Return (X, Y) of the center of cell containing provided text 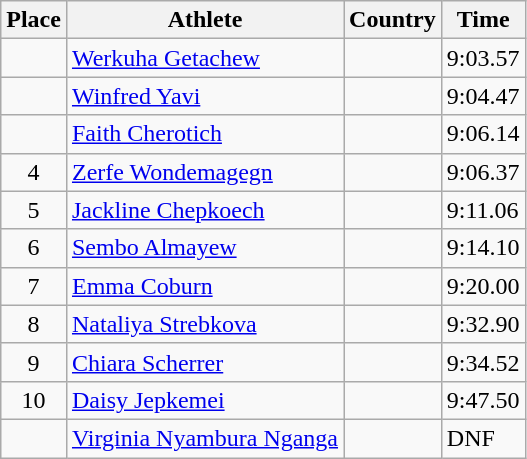
Nataliya Strebkova (204, 324)
9:04.47 (483, 96)
9:47.50 (483, 400)
6 (34, 248)
Winfred Yavi (204, 96)
10 (34, 400)
9:34.52 (483, 362)
Werkuha Getachew (204, 58)
4 (34, 172)
7 (34, 286)
Daisy Jepkemei (204, 400)
Country (393, 20)
Time (483, 20)
9:06.14 (483, 134)
9:14.10 (483, 248)
Virginia Nyambura Nganga (204, 438)
Place (34, 20)
9:11.06 (483, 210)
Zerfe Wondemagegn (204, 172)
Emma Coburn (204, 286)
Sembo Almayew (204, 248)
Faith Cherotich (204, 134)
9:06.37 (483, 172)
9:20.00 (483, 286)
8 (34, 324)
9:03.57 (483, 58)
Jackline Chepkoech (204, 210)
5 (34, 210)
Athlete (204, 20)
9:32.90 (483, 324)
DNF (483, 438)
Chiara Scherrer (204, 362)
9 (34, 362)
